Output the [X, Y] coordinate of the center of the cell containing the given text.  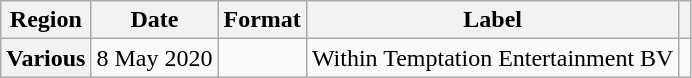
Label [492, 20]
Within Temptation Entertainment BV [492, 58]
8 May 2020 [154, 58]
Date [154, 20]
Format [262, 20]
Region [46, 20]
Various [46, 58]
